Detect which cell encompasses the target text, then output its (X, Y) center coordinate. 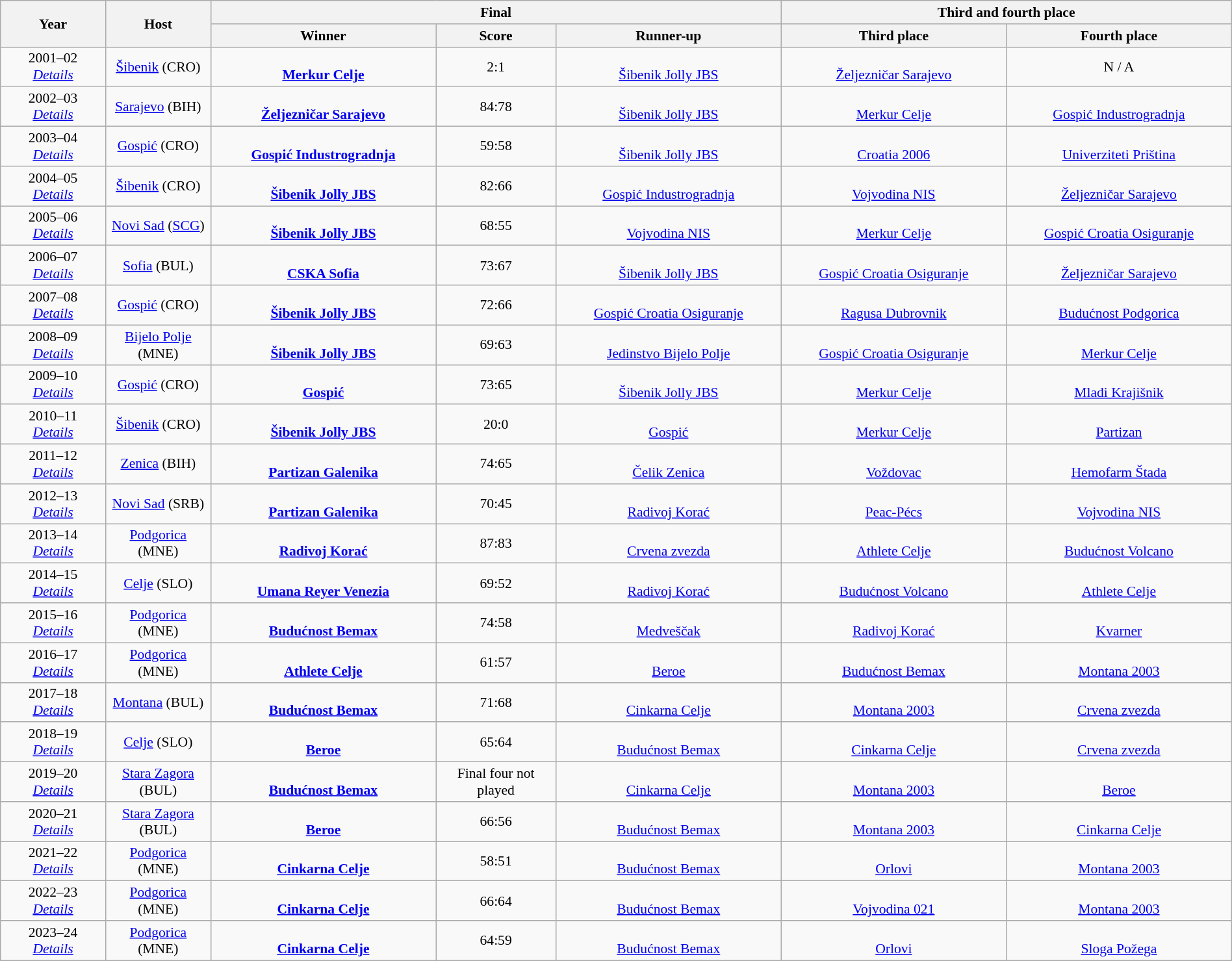
Score (496, 36)
2010–11 Details (53, 425)
Kvarner (1119, 622)
82:66 (496, 186)
71:68 (496, 702)
Novi Sad (SRB) (158, 504)
2005–06 Details (53, 226)
2008–09 Details (53, 344)
Bijelo Polje (MNE) (158, 344)
69:52 (496, 583)
Third and fourth place (1006, 12)
2021–22 Details (53, 862)
74:65 (496, 464)
Univerziteti Priština (1119, 147)
2015–16 Details (53, 622)
Čelik Zenica (669, 464)
Vojvodina 021 (894, 901)
84:78 (496, 107)
CSKA Sofia (324, 265)
N / A (1119, 66)
Partizan (1119, 425)
Jedinstvo Bijelo Polje (669, 344)
68:55 (496, 226)
2023–24 Details (53, 941)
Year (53, 23)
2004–05 Details (53, 186)
74:58 (496, 622)
Host (158, 23)
64:59 (496, 941)
Final four not played (496, 782)
69:63 (496, 344)
2011–12 Details (53, 464)
73:67 (496, 265)
2017–18 Details (53, 702)
2003–04 Details (53, 147)
Final (496, 12)
2022–23 Details (53, 901)
2012–13 Details (53, 504)
Peac-Pécs (894, 504)
Winner (324, 36)
2:1 (496, 66)
2007–08 Details (53, 305)
20:0 (496, 425)
2020–21 Details (53, 821)
Budućnost Podgorica (1119, 305)
61:57 (496, 663)
Hemofarm Štada (1119, 464)
2018–19 Details (53, 742)
2019–20 Details (53, 782)
Mladi Krajišnik (1119, 385)
2006–07 Details (53, 265)
73:65 (496, 385)
66:64 (496, 901)
66:56 (496, 821)
Montana (BUL) (158, 702)
2002–03 Details (53, 107)
Croatia 2006 (894, 147)
Umana Reyer Venezia (324, 583)
Runner-up (669, 36)
Third place (894, 36)
70:45 (496, 504)
65:64 (496, 742)
Sarajevo (BIH) (158, 107)
Sofia (BUL) (158, 265)
Ragusa Dubrovnik (894, 305)
Sloga Požega (1119, 941)
Zenica (BIH) (158, 464)
Voždovac (894, 464)
2014–15 Details (53, 583)
Medveščak (669, 622)
87:83 (496, 543)
2009–10 Details (53, 385)
72:66 (496, 305)
58:51 (496, 862)
59:58 (496, 147)
Novi Sad (SCG) (158, 226)
2001–02 Details (53, 66)
2013–14 Details (53, 543)
2016–17 Details (53, 663)
Fourth place (1119, 36)
